Return the [x, y] coordinate for the center point of the cell that contains the specified text.  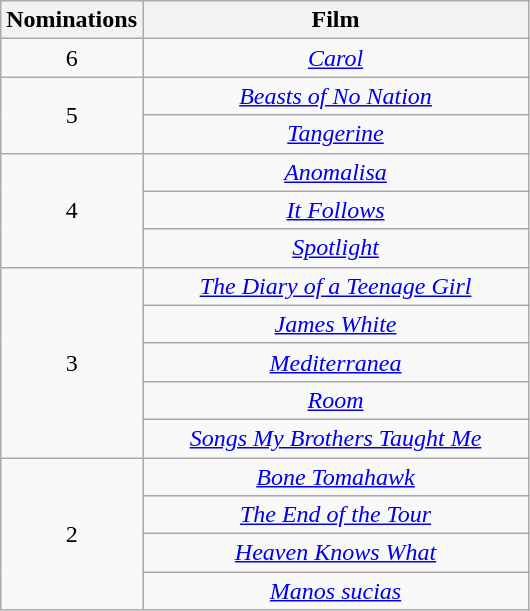
It Follows [335, 210]
Anomalisa [335, 172]
The Diary of a Teenage Girl [335, 286]
4 [72, 210]
The End of the Tour [335, 515]
Songs My Brothers Taught Me [335, 438]
Heaven Knows What [335, 553]
Carol [335, 58]
Room [335, 400]
Film [335, 20]
5 [72, 115]
Nominations [72, 20]
2 [72, 534]
Bone Tomahawk [335, 477]
Spotlight [335, 248]
James White [335, 324]
Manos sucias [335, 591]
Beasts of No Nation [335, 96]
6 [72, 58]
Mediterranea [335, 362]
Tangerine [335, 134]
3 [72, 362]
